Detect which cell encompasses the target text, then output its [x, y] center coordinate. 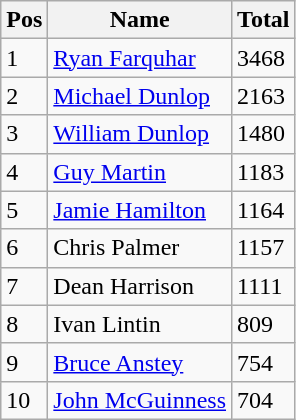
Jamie Hamilton [140, 210]
3468 [264, 58]
Pos [24, 20]
10 [24, 400]
1480 [264, 134]
704 [264, 400]
William Dunlop [140, 134]
809 [264, 324]
Name [140, 20]
3 [24, 134]
8 [24, 324]
Ryan Farquhar [140, 58]
1111 [264, 286]
6 [24, 248]
4 [24, 172]
9 [24, 362]
1 [24, 58]
Michael Dunlop [140, 96]
1183 [264, 172]
Ivan Lintin [140, 324]
2 [24, 96]
5 [24, 210]
1157 [264, 248]
2163 [264, 96]
Chris Palmer [140, 248]
Guy Martin [140, 172]
7 [24, 286]
John McGuinness [140, 400]
Dean Harrison [140, 286]
Bruce Anstey [140, 362]
Total [264, 20]
754 [264, 362]
1164 [264, 210]
